Find where the given text appears and provide that cell's center as (x, y) coordinate. 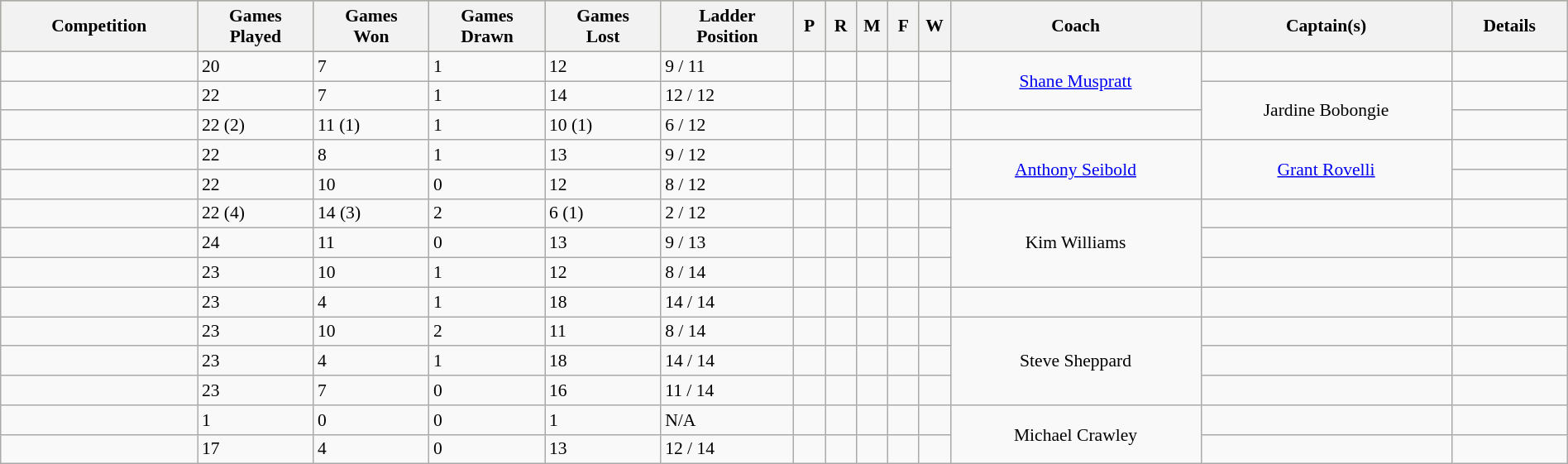
Jardine Bobongie (1327, 111)
Coach (1075, 26)
8 (371, 155)
Captain(s) (1327, 26)
GamesLost (603, 26)
LadderPosition (728, 26)
11 / 14 (728, 390)
9 / 12 (728, 155)
22 (4) (256, 213)
12 / 12 (728, 96)
M (872, 26)
GamesDrawn (487, 26)
24 (256, 243)
Competition (99, 26)
16 (603, 390)
9 / 11 (728, 66)
R (841, 26)
GamesWon (371, 26)
14 (3) (371, 213)
Details (1509, 26)
W (935, 26)
22 (2) (256, 126)
6 (1) (603, 213)
Steve Sheppard (1075, 361)
GamesPlayed (256, 26)
Anthony Seibold (1075, 169)
Kim Williams (1075, 243)
10 (1) (603, 126)
12 / 14 (728, 449)
F (903, 26)
9 / 13 (728, 243)
17 (256, 449)
2 / 12 (728, 213)
Michael Crawley (1075, 435)
14 (603, 96)
20 (256, 66)
11 (1) (371, 126)
Grant Rovelli (1327, 169)
Shane Muspratt (1075, 81)
8 / 12 (728, 184)
P (810, 26)
6 / 12 (728, 126)
N/A (728, 420)
